Identify which cell holds the provided text, then report its (X, Y) central coordinate. 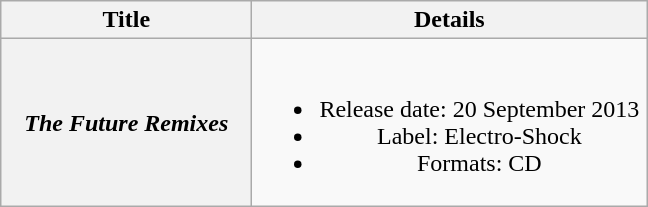
The Future Remixes (126, 122)
Release date: 20 September 2013Label: Electro-ShockFormats: CD (450, 122)
Title (126, 20)
Details (450, 20)
